Identify which cell holds the provided text, then report its [x, y] central coordinate. 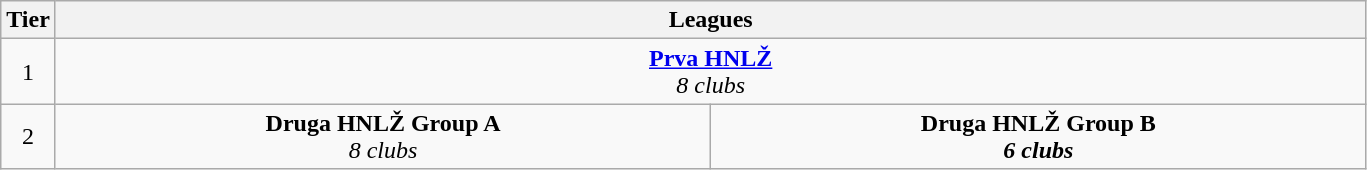
Leagues [710, 20]
Druga HNLŽ Group A8 clubs [382, 136]
1 [28, 72]
Tier [28, 20]
2 [28, 136]
Prva HNLŽ8 clubs [710, 72]
Druga HNLŽ Group B6 clubs [1038, 136]
